Detect which cell encompasses the target text, then output its [x, y] center coordinate. 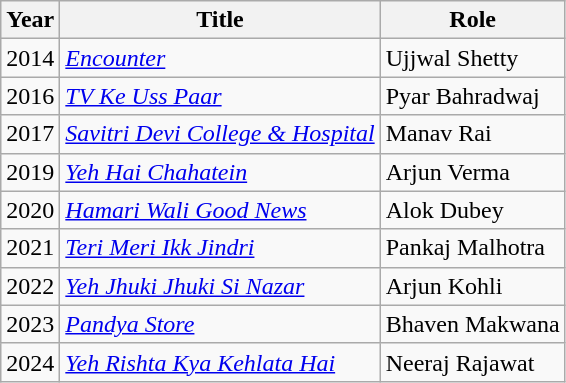
Teri Meri Ikk Jindri [220, 248]
Pyar Bahradwaj [472, 96]
2019 [30, 172]
Title [220, 20]
Neeraj Rajawat [472, 362]
Pankaj Malhotra [472, 248]
2017 [30, 134]
Ujjwal Shetty [472, 58]
2020 [30, 210]
Savitri Devi College & Hospital [220, 134]
Pandya Store [220, 324]
Alok Dubey [472, 210]
Hamari Wali Good News [220, 210]
Arjun Kohli [472, 286]
2021 [30, 248]
Manav Rai [472, 134]
Yeh Hai Chahatein [220, 172]
Bhaven Makwana [472, 324]
Encounter [220, 58]
Arjun Verma [472, 172]
2022 [30, 286]
Yeh Rishta Kya Kehlata Hai [220, 362]
2023 [30, 324]
2016 [30, 96]
Role [472, 20]
Year [30, 20]
Yeh Jhuki Jhuki Si Nazar [220, 286]
2014 [30, 58]
TV Ke Uss Paar [220, 96]
2024 [30, 362]
